Output the (X, Y) coordinate of the center of the cell containing the given text.  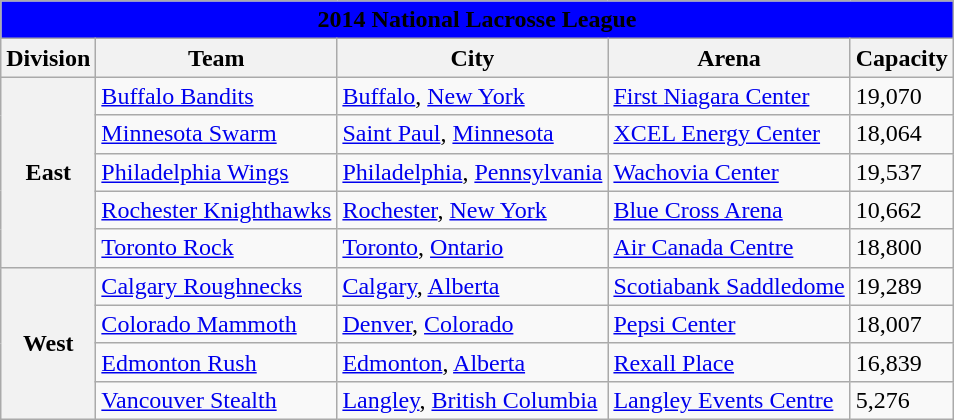
Division (48, 58)
City (472, 58)
Blue Cross Arena (729, 210)
Edmonton, Alberta (472, 362)
Colorado Mammoth (216, 324)
Calgary, Alberta (472, 286)
Team (216, 58)
Capacity (902, 58)
19,289 (902, 286)
Pepsi Center (729, 324)
Minnesota Swarm (216, 134)
Langley, British Columbia (472, 400)
Buffalo, New York (472, 96)
18,064 (902, 134)
West (48, 343)
Toronto Rock (216, 248)
Calgary Roughnecks (216, 286)
Toronto, Ontario (472, 248)
Philadelphia Wings (216, 172)
Buffalo Bandits (216, 96)
2014 National Lacrosse League (478, 20)
Vancouver Stealth (216, 400)
Edmonton Rush (216, 362)
Arena (729, 58)
16,839 (902, 362)
Rochester Knighthawks (216, 210)
East (48, 172)
Philadelphia, Pennsylvania (472, 172)
10,662 (902, 210)
Saint Paul, Minnesota (472, 134)
First Niagara Center (729, 96)
18,800 (902, 248)
Air Canada Centre (729, 248)
19,070 (902, 96)
XCEL Energy Center (729, 134)
Wachovia Center (729, 172)
18,007 (902, 324)
Langley Events Centre (729, 400)
19,537 (902, 172)
5,276 (902, 400)
Rexall Place (729, 362)
Denver, Colorado (472, 324)
Scotiabank Saddledome (729, 286)
Rochester, New York (472, 210)
